For the text-containing cell, return its midpoint in [X, Y] coordinate format. 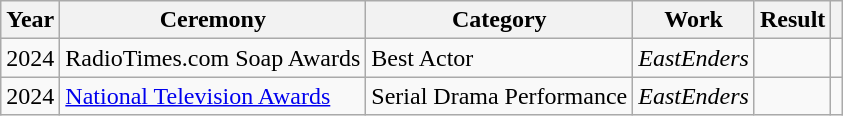
Serial Drama Performance [500, 96]
RadioTimes.com Soap Awards [213, 58]
Ceremony [213, 20]
Category [500, 20]
National Television Awards [213, 96]
Year [30, 20]
Work [694, 20]
Best Actor [500, 58]
Result [792, 20]
